For the text-containing cell, return its midpoint in [X, Y] coordinate format. 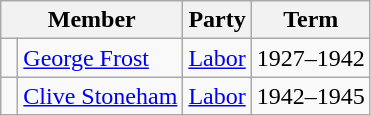
George Frost [100, 58]
Party [217, 20]
1927–1942 [310, 58]
1942–1945 [310, 96]
Term [310, 20]
Member [92, 20]
Clive Stoneham [100, 96]
